Return (x, y) of the center of cell containing provided text 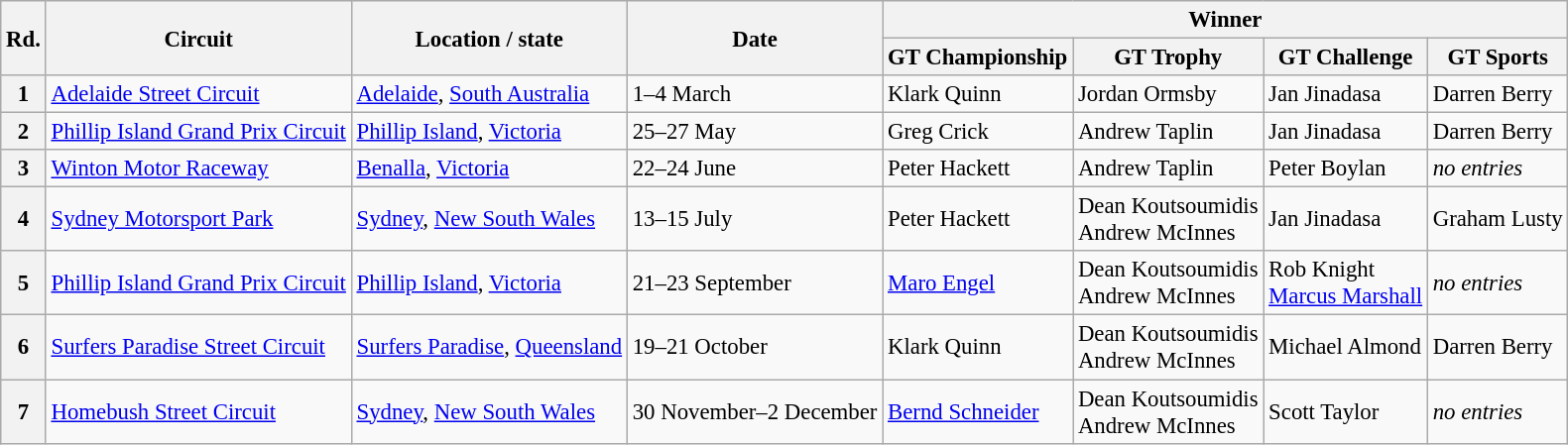
Adelaide Street Circuit (198, 94)
Peter Boylan (1346, 168)
22–24 June (754, 168)
5 (24, 283)
21–23 September (754, 283)
Michael Almond (1346, 347)
Benalla, Victoria (489, 168)
6 (24, 347)
Circuit (198, 38)
Surfers Paradise Street Circuit (198, 347)
Bernd Schneider (978, 412)
GT Championship (978, 57)
Date (754, 38)
Location / state (489, 38)
Graham Lusty (1498, 220)
25–27 May (754, 132)
Adelaide, South Australia (489, 94)
GT Challenge (1346, 57)
Greg Crick (978, 132)
2 (24, 132)
13–15 July (754, 220)
Surfers Paradise, Queensland (489, 347)
19–21 October (754, 347)
Winton Motor Raceway (198, 168)
GT Trophy (1168, 57)
Rd. (24, 38)
7 (24, 412)
GT Sports (1498, 57)
Winner (1226, 20)
Scott Taylor (1346, 412)
4 (24, 220)
Rob KnightMarcus Marshall (1346, 283)
30 November–2 December (754, 412)
1–4 March (754, 94)
1 (24, 94)
Sydney Motorsport Park (198, 220)
3 (24, 168)
Homebush Street Circuit (198, 412)
Jordan Ormsby (1168, 94)
Maro Engel (978, 283)
